Determine the (X, Y) coordinate at the center of the cell enclosing the given text.  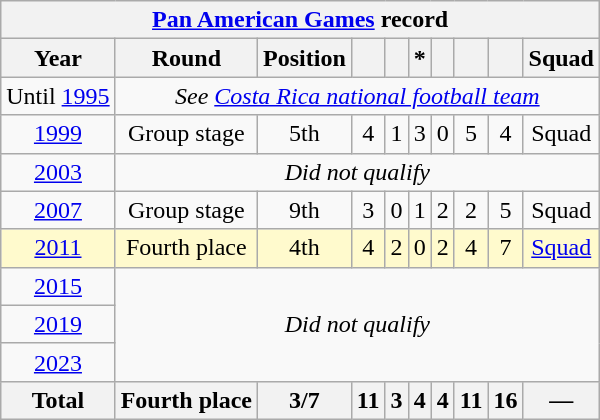
— (561, 400)
2007 (58, 210)
Pan American Games record (300, 20)
7 (506, 248)
2023 (58, 362)
2003 (58, 172)
2011 (58, 248)
See Costa Rica national football team (357, 96)
2019 (58, 324)
Until 1995 (58, 96)
1999 (58, 134)
Position (305, 58)
Year (58, 58)
2015 (58, 286)
4th (305, 248)
Round (186, 58)
* (420, 58)
9th (305, 210)
Total (58, 400)
3/7 (305, 400)
5th (305, 134)
16 (506, 400)
